Output the [x, y] coordinate of the center of the cell containing the given text.  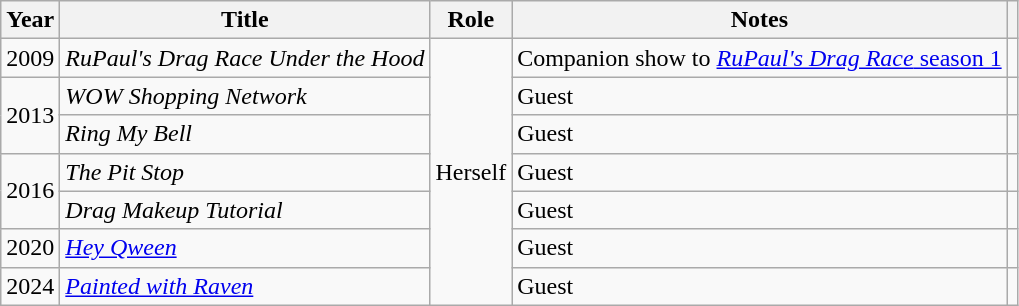
Companion show to RuPaul's Drag Race season 1 [760, 58]
Herself [471, 172]
The Pit Stop [245, 172]
Hey Qween [245, 248]
Year [30, 20]
2009 [30, 58]
2020 [30, 248]
WOW Shopping Network [245, 96]
RuPaul's Drag Race Under the Hood [245, 58]
Ring My Bell [245, 134]
Drag Makeup Tutorial [245, 210]
Notes [760, 20]
Role [471, 20]
2024 [30, 286]
2016 [30, 191]
2013 [30, 115]
Painted with Raven [245, 286]
Title [245, 20]
